From the cell containing the given text, extract its center point as (X, Y) coordinate. 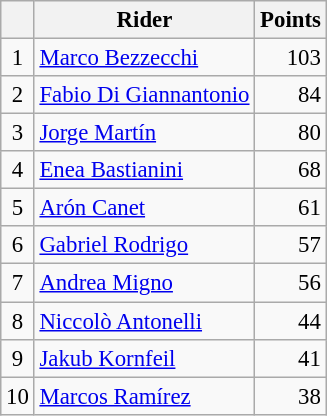
61 (290, 208)
103 (290, 58)
3 (18, 133)
8 (18, 321)
1 (18, 58)
2 (18, 95)
4 (18, 170)
Points (290, 20)
Enea Bastianini (144, 170)
9 (18, 358)
Rider (144, 20)
Jakub Kornfeil (144, 358)
84 (290, 95)
Andrea Migno (144, 283)
68 (290, 170)
Gabriel Rodrigo (144, 245)
44 (290, 321)
Jorge Martín (144, 133)
38 (290, 396)
Fabio Di Giannantonio (144, 95)
5 (18, 208)
7 (18, 283)
41 (290, 358)
6 (18, 245)
80 (290, 133)
56 (290, 283)
Arón Canet (144, 208)
57 (290, 245)
Marcos Ramírez (144, 396)
10 (18, 396)
Marco Bezzecchi (144, 58)
Niccolò Antonelli (144, 321)
